Search for the cell housing the specified text and yield its [x, y] center coordinate. 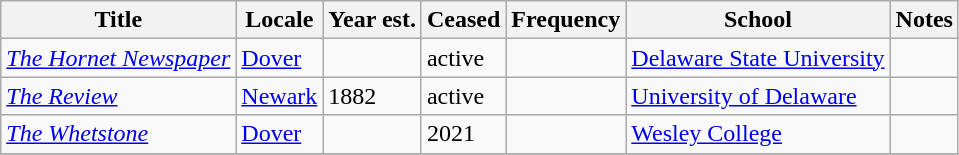
Frequency [566, 20]
Newark [280, 96]
Locale [280, 20]
Ceased [463, 20]
The Hornet Newspaper [118, 58]
The Whetstone [118, 134]
Title [118, 20]
Notes [924, 20]
Delaware State University [758, 58]
University of Delaware [758, 96]
2021 [463, 134]
Year est. [372, 20]
1882 [372, 96]
The Review [118, 96]
School [758, 20]
Wesley College [758, 134]
